Detect which cell encompasses the target text, then output its [X, Y] center coordinate. 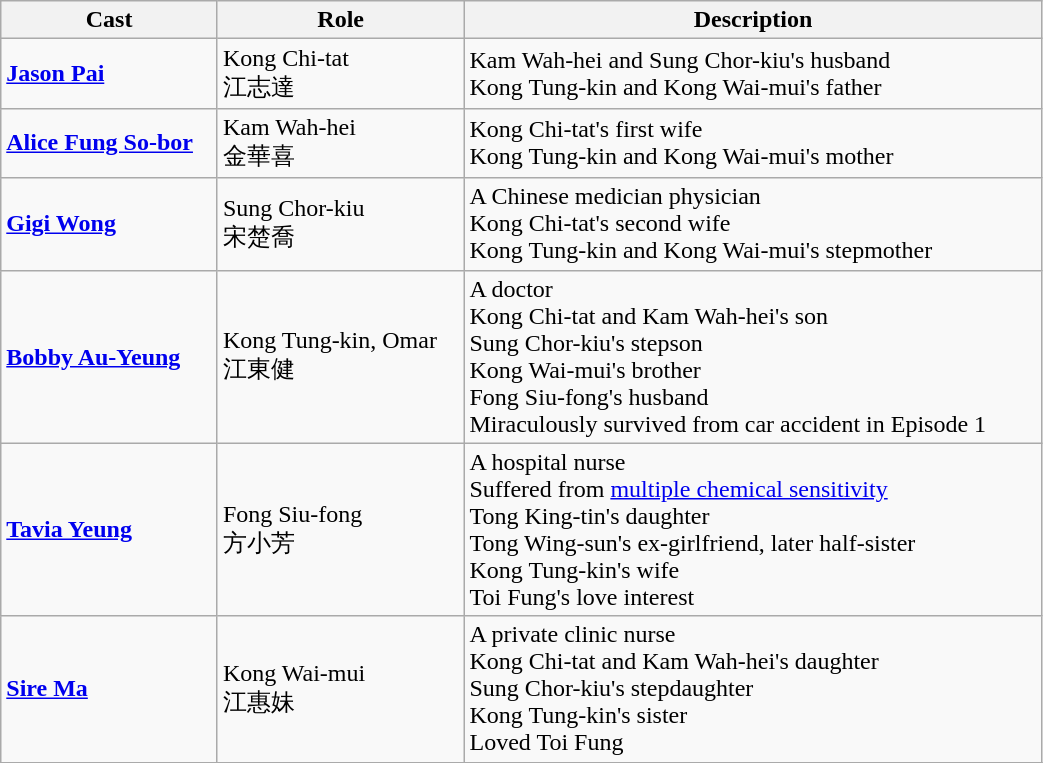
Sire Ma [110, 689]
A Chinese medician physicianKong Chi-tat's second wifeKong Tung-kin and Kong Wai-mui's stepmother [753, 224]
Kam Wah-hei and Sung Chor-kiu's husbandKong Tung-kin and Kong Wai-mui's father [753, 74]
Kong Tung-kin, Omar江東健 [340, 356]
Fong Siu-fong方小芳 [340, 530]
Kong Chi-tat's first wifeKong Tung-kin and Kong Wai-mui's mother [753, 143]
Jason Pai [110, 74]
A private clinic nurseKong Chi-tat and Kam Wah-hei's daughterSung Chor-kiu's stepdaughterKong Tung-kin's sisterLoved Toi Fung [753, 689]
Kong Chi-tat江志達 [340, 74]
Role [340, 20]
Kam Wah-hei金華喜 [340, 143]
Tavia Yeung [110, 530]
Cast [110, 20]
Gigi Wong [110, 224]
Bobby Au-Yeung [110, 356]
Kong Wai-mui江惠妹 [340, 689]
Sung Chor-kiu宋楚喬 [340, 224]
Description [753, 20]
Alice Fung So-bor [110, 143]
